Return the [X, Y] coordinate for the center point of the cell that contains the specified text.  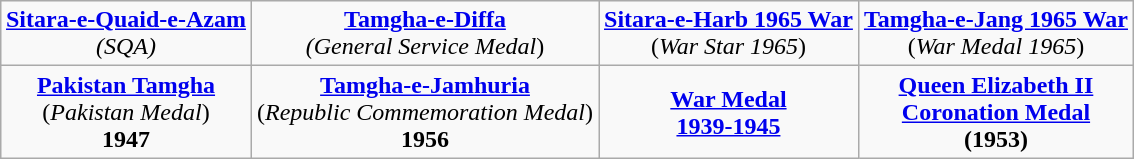
Pakistan Tamgha(Pakistan Medal)1947 [126, 112]
Queen Elizabeth IICoronation Medal(1953) [996, 112]
Sitara-e-Harb 1965 War(War Star 1965) [728, 34]
War Medal1939-1945 [728, 112]
Tamgha-e-Jamhuria(Republic Commemoration Medal)1956 [426, 112]
Sitara-e-Quaid-e-Azam(SQA) [126, 34]
Tamgha-e-Diffa(General Service Medal) [426, 34]
Tamgha-e-Jang 1965 War(War Medal 1965) [996, 34]
